Provide the [X, Y] coordinate of the cell's center where the given text is located.  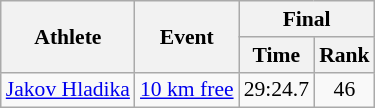
Athlete [68, 36]
Jakov Hladika [68, 90]
10 km free [187, 90]
Rank [344, 55]
46 [344, 90]
Final [307, 19]
Event [187, 36]
Time [276, 55]
29:24.7 [276, 90]
